Output the (x, y) coordinate of the center of the cell containing the given text.  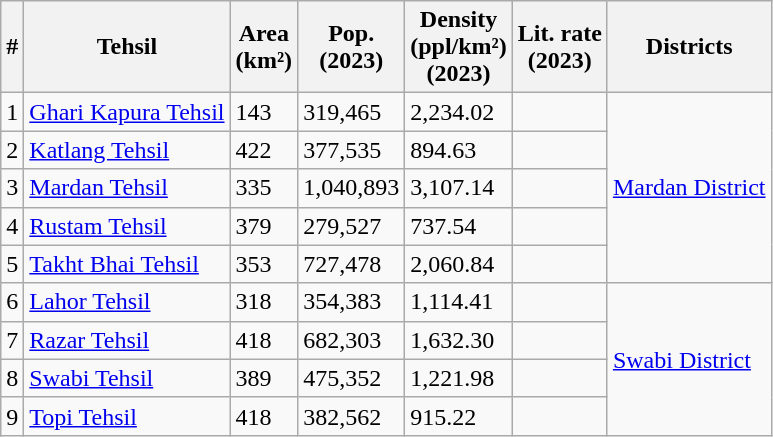
382,562 (352, 416)
5 (12, 264)
727,478 (352, 264)
Katlang Tehsil (127, 150)
353 (264, 264)
143 (264, 112)
Rustam Tehsil (127, 226)
Lit. rate(2023) (560, 47)
Districts (689, 47)
2 (12, 150)
1,040,893 (352, 188)
Pop.(2023) (352, 47)
3 (12, 188)
Density(ppl/km²)(2023) (459, 47)
1,632.30 (459, 340)
Tehsil (127, 47)
354,383 (352, 302)
379 (264, 226)
335 (264, 188)
9 (12, 416)
422 (264, 150)
737.54 (459, 226)
Swabi District (689, 359)
1,221.98 (459, 378)
3,107.14 (459, 188)
915.22 (459, 416)
389 (264, 378)
2,060.84 (459, 264)
6 (12, 302)
Ghari Kapura Tehsil (127, 112)
4 (12, 226)
319,465 (352, 112)
682,303 (352, 340)
1,114.41 (459, 302)
8 (12, 378)
Mardan Tehsil (127, 188)
Takht Bhai Tehsil (127, 264)
Swabi Tehsil (127, 378)
279,527 (352, 226)
Razar Tehsil (127, 340)
Topi Tehsil (127, 416)
1 (12, 112)
2,234.02 (459, 112)
894.63 (459, 150)
# (12, 47)
475,352 (352, 378)
Lahor Tehsil (127, 302)
377,535 (352, 150)
318 (264, 302)
Mardan District (689, 188)
Area(km²) (264, 47)
7 (12, 340)
